Scan for the cell matching the given text and deliver its [X, Y] coordinate at center. 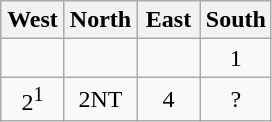
East [169, 20]
21 [33, 100]
North [100, 20]
South [236, 20]
2NT [100, 100]
4 [169, 100]
? [236, 100]
1 [236, 58]
West [33, 20]
